Output the (x, y) coordinate of the center of the cell containing the given text.  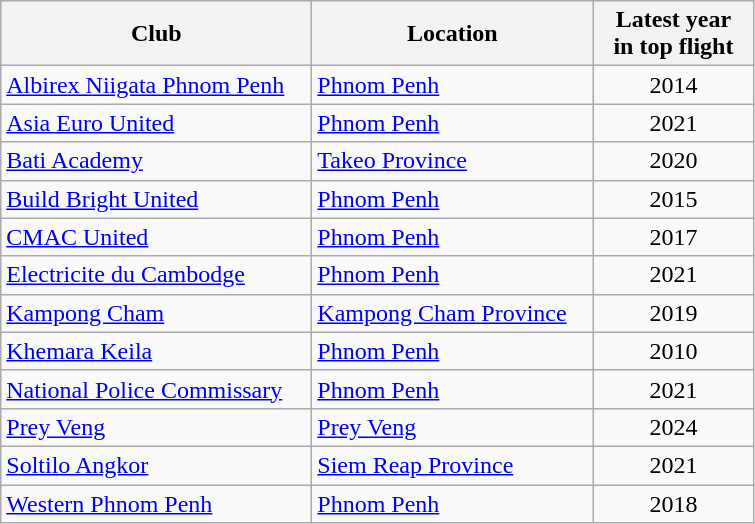
Bati Academy (156, 161)
National Police Commissary (156, 389)
2015 (674, 199)
Khemara Keila (156, 351)
Kampong Cham (156, 313)
2019 (674, 313)
Build Bright United (156, 199)
Electricite du Cambodge (156, 275)
Takeo Province (452, 161)
2014 (674, 85)
Soltilo Angkor (156, 465)
Latest yearin top flight (674, 34)
2017 (674, 237)
2010 (674, 351)
Location (452, 34)
CMAC United (156, 237)
Asia Euro United (156, 123)
Siem Reap Province (452, 465)
Albirex Niigata Phnom Penh (156, 85)
Club (156, 34)
Kampong Cham Province (452, 313)
2020 (674, 161)
2024 (674, 427)
2018 (674, 503)
Western Phnom Penh (156, 503)
